Determine the [x, y] coordinate at the center of the cell enclosing the given text.  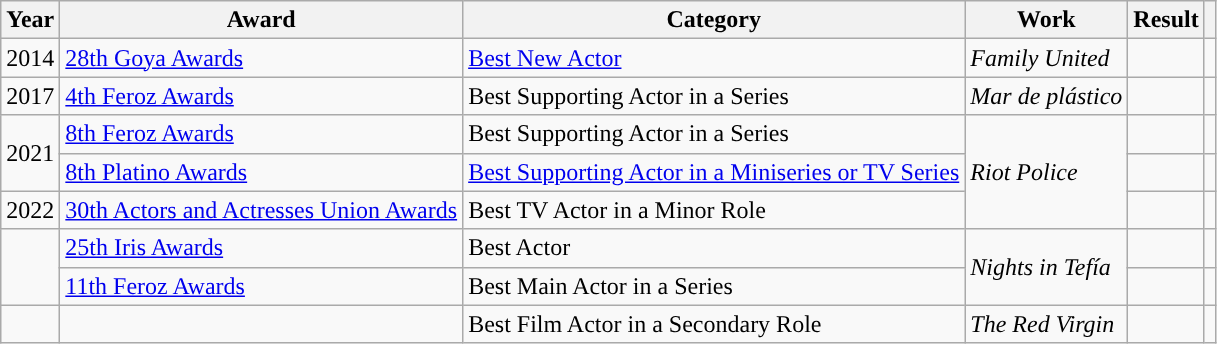
25th Iris Awards [262, 248]
2017 [30, 96]
4th Feroz Awards [262, 96]
Best Actor [714, 248]
Best Supporting Actor in a Miniseries or TV Series [714, 172]
Best Film Actor in a Secondary Role [714, 324]
Mar de plástico [1046, 96]
8th Feroz Awards [262, 134]
Riot Police [1046, 172]
Award [262, 20]
The Red Virgin [1046, 324]
11th Feroz Awards [262, 286]
Best New Actor [714, 58]
Work [1046, 20]
2022 [30, 210]
2021 [30, 153]
8th Platino Awards [262, 172]
2014 [30, 58]
Family United [1046, 58]
28th Goya Awards [262, 58]
Best Main Actor in a Series [714, 286]
Result [1166, 20]
Nights in Tefía [1046, 267]
Category [714, 20]
Best TV Actor in a Minor Role [714, 210]
Year [30, 20]
30th Actors and Actresses Union Awards [262, 210]
